Scan for the cell matching the given text and deliver its [x, y] coordinate at center. 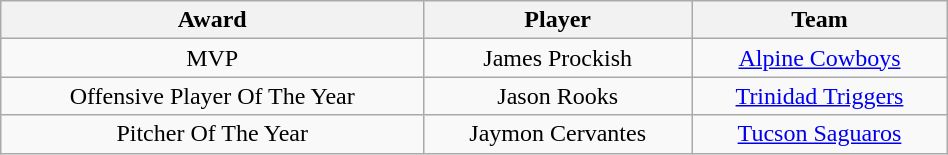
Alpine Cowboys [820, 58]
Player [558, 20]
Pitcher Of The Year [212, 134]
Team [820, 20]
Jaymon Cervantes [558, 134]
Offensive Player Of The Year [212, 96]
Jason Rooks [558, 96]
Trinidad Triggers [820, 96]
MVP [212, 58]
Award [212, 20]
James Prockish [558, 58]
Tucson Saguaros [820, 134]
